Find where the given text appears and provide that cell's center as (X, Y) coordinate. 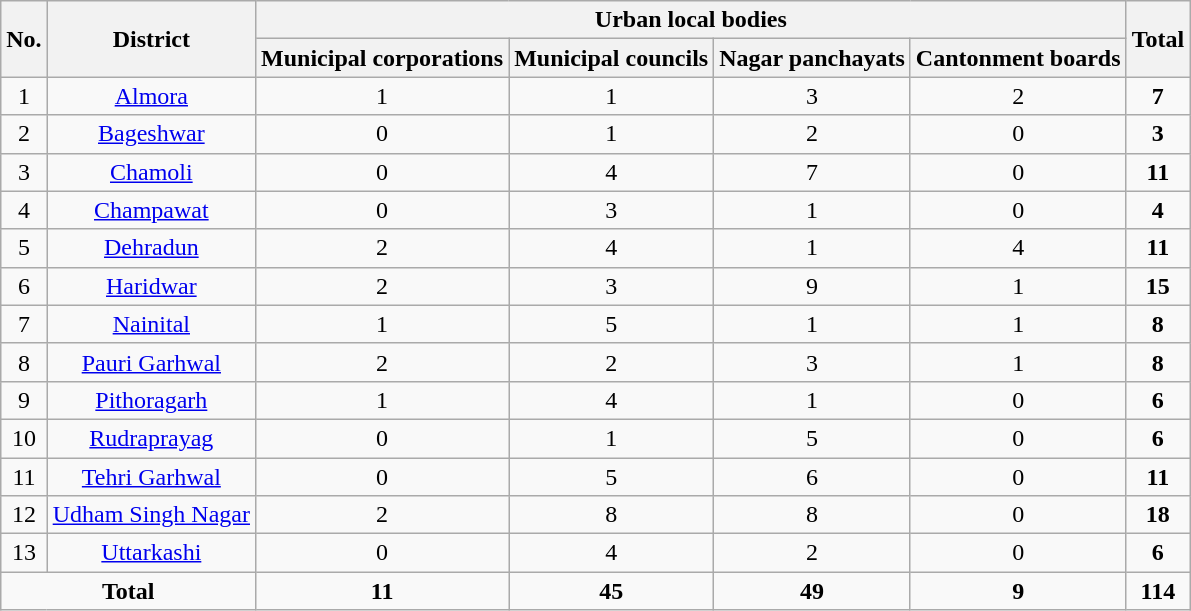
12 (24, 515)
Bageshwar (151, 134)
Chamoli (151, 172)
Dehradun (151, 248)
Tehri Garhwal (151, 477)
49 (812, 591)
Urban local bodies (692, 20)
Rudraprayag (151, 438)
13 (24, 553)
Almora (151, 96)
No. (24, 39)
114 (1158, 591)
District (151, 39)
Pithoragarh (151, 400)
Udham Singh Nagar (151, 515)
15 (1158, 286)
Municipal councils (612, 58)
Pauri Garhwal (151, 362)
Haridwar (151, 286)
Cantonment boards (1018, 58)
Nainital (151, 324)
Municipal corporations (382, 58)
Uttarkashi (151, 553)
10 (24, 438)
45 (612, 591)
18 (1158, 515)
Champawat (151, 210)
Nagar panchayats (812, 58)
